Determine the [X, Y] coordinate at the center of the cell enclosing the given text.  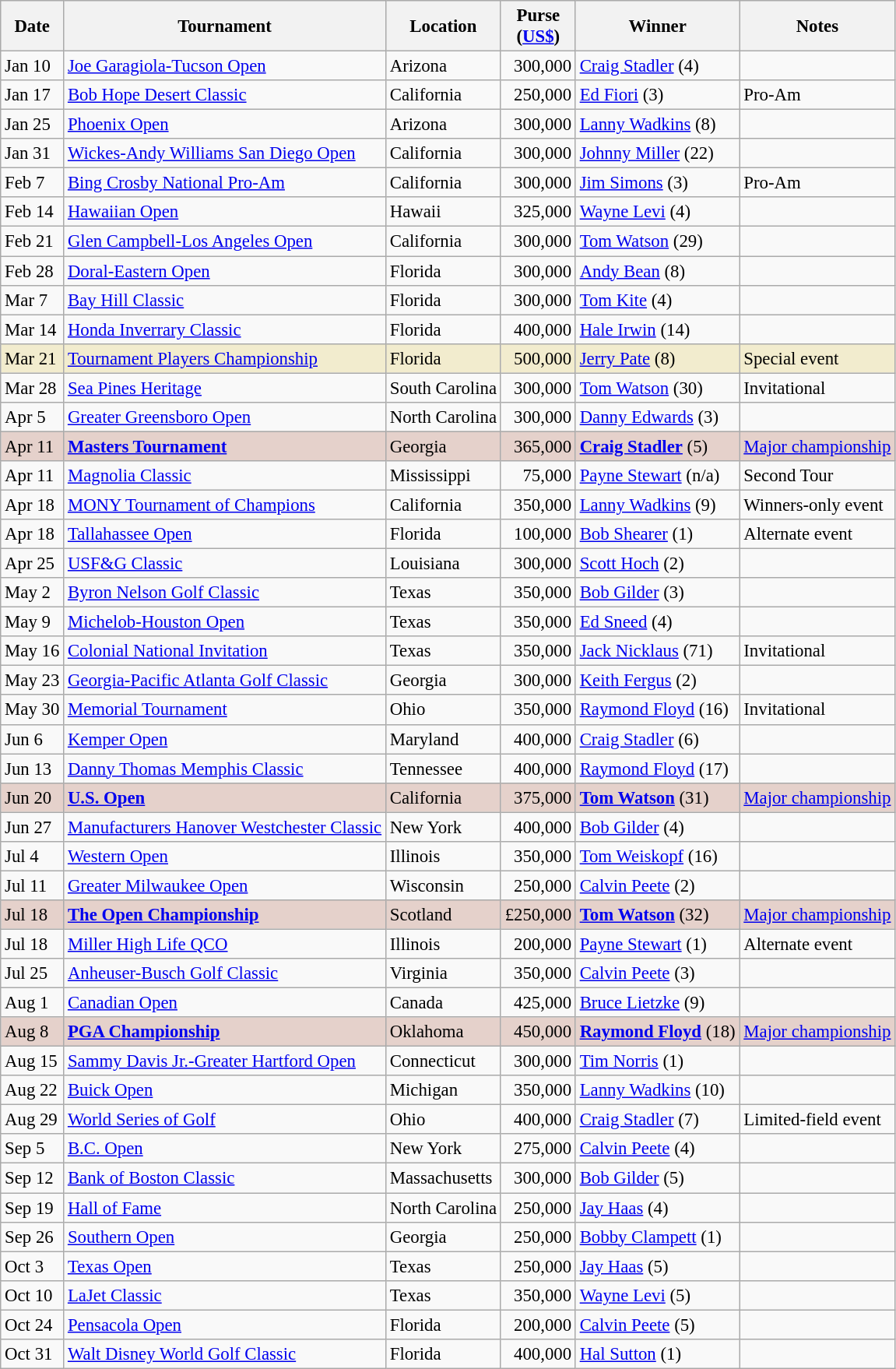
Hall of Fame [225, 1208]
Bob Shearer (1) [657, 534]
Bing Crosby National Pro-Am [225, 183]
Jun 20 [33, 797]
South Carolina [443, 388]
Canadian Open [225, 1003]
Doral-Eastern Open [225, 271]
Bob Gilder (3) [657, 593]
Jay Haas (5) [657, 1266]
Jul 25 [33, 973]
Wayne Levi (4) [657, 213]
Oct 3 [33, 1266]
Massachusetts [443, 1178]
Jan 17 [33, 95]
Honda Inverrary Classic [225, 329]
Michigan [443, 1090]
Virginia [443, 973]
Bruce Lietzke (9) [657, 1003]
Wayne Levi (5) [657, 1295]
Mar 21 [33, 358]
Calvin Peete (2) [657, 885]
Lanny Wadkins (9) [657, 505]
Calvin Peete (5) [657, 1325]
450,000 [538, 1032]
Apr 5 [33, 417]
Notes [817, 26]
MONY Tournament of Champions [225, 505]
Texas Open [225, 1266]
Ed Sneed (4) [657, 622]
Jan 25 [33, 125]
Wisconsin [443, 885]
Jun 13 [33, 769]
Jul 11 [33, 885]
The Open Championship [225, 915]
Raymond Floyd (16) [657, 710]
Southern Open [225, 1237]
Tom Watson (30) [657, 388]
Johnny Miller (22) [657, 153]
B.C. Open [225, 1149]
Oct 10 [33, 1295]
May 9 [33, 622]
Sep 19 [33, 1208]
Feb 21 [33, 241]
Georgia-Pacific Atlanta Golf Classic [225, 681]
Tennessee [443, 769]
Colonial National Invitation [225, 651]
Oklahoma [443, 1032]
Mar 28 [33, 388]
375,000 [538, 797]
Craig Stadler (7) [657, 1120]
Payne Stewart (n/a) [657, 476]
Apr 25 [33, 564]
USF&G Classic [225, 564]
Feb 7 [33, 183]
Canada [443, 1003]
Calvin Peete (3) [657, 973]
Bay Hill Classic [225, 300]
Masters Tournament [225, 446]
Ed Fiori (3) [657, 95]
Winner [657, 26]
Second Tour [817, 476]
Greater Milwaukee Open [225, 885]
Western Open [225, 857]
Craig Stadler (5) [657, 446]
Manufacturers Hanover Westchester Classic [225, 827]
Scott Hoch (2) [657, 564]
Greater Greensboro Open [225, 417]
Sea Pines Heritage [225, 388]
Jim Simons (3) [657, 183]
Andy Bean (8) [657, 271]
Limited-field event [817, 1120]
Bob Hope Desert Classic [225, 95]
275,000 [538, 1149]
Payne Stewart (1) [657, 944]
Location [443, 26]
Calvin Peete (4) [657, 1149]
£250,000 [538, 915]
Aug 1 [33, 1003]
Tournament Players Championship [225, 358]
75,000 [538, 476]
Bobby Clampett (1) [657, 1237]
May 16 [33, 651]
World Series of Golf [225, 1120]
Lanny Wadkins (8) [657, 125]
Winners-only event [817, 505]
Walt Disney World Golf Classic [225, 1354]
Craig Stadler (4) [657, 66]
Mar 14 [33, 329]
Tom Watson (32) [657, 915]
Bank of Boston Classic [225, 1178]
Bob Gilder (4) [657, 827]
Oct 24 [33, 1325]
Louisiana [443, 564]
Bob Gilder (5) [657, 1178]
May 2 [33, 593]
Hawaiian Open [225, 213]
Sep 26 [33, 1237]
Jerry Pate (8) [657, 358]
Scotland [443, 915]
Jul 4 [33, 857]
365,000 [538, 446]
Maryland [443, 739]
Feb 14 [33, 213]
LaJet Classic [225, 1295]
Jay Haas (4) [657, 1208]
U.S. Open [225, 797]
Buick Open [225, 1090]
Jun 27 [33, 827]
Raymond Floyd (17) [657, 769]
Pensacola Open [225, 1325]
Tom Weiskopf (16) [657, 857]
Tournament [225, 26]
Sep 5 [33, 1149]
May 30 [33, 710]
500,000 [538, 358]
Anheuser-Busch Golf Classic [225, 973]
Aug 22 [33, 1090]
Keith Fergus (2) [657, 681]
PGA Championship [225, 1032]
Purse(US$) [538, 26]
Byron Nelson Golf Classic [225, 593]
Phoenix Open [225, 125]
Craig Stadler (6) [657, 739]
Jack Nicklaus (71) [657, 651]
Aug 29 [33, 1120]
Mississippi [443, 476]
Lanny Wadkins (10) [657, 1090]
Kemper Open [225, 739]
Raymond Floyd (18) [657, 1032]
Tallahassee Open [225, 534]
Hale Irwin (14) [657, 329]
325,000 [538, 213]
Wickes-Andy Williams San Diego Open [225, 153]
Memorial Tournament [225, 710]
Danny Thomas Memphis Classic [225, 769]
Hawaii [443, 213]
Aug 8 [33, 1032]
100,000 [538, 534]
425,000 [538, 1003]
Special event [817, 358]
Tom Watson (29) [657, 241]
Date [33, 26]
Jan 31 [33, 153]
Danny Edwards (3) [657, 417]
Magnolia Classic [225, 476]
Feb 28 [33, 271]
Joe Garagiola-Tucson Open [225, 66]
Tom Kite (4) [657, 300]
Mar 7 [33, 300]
Jan 10 [33, 66]
Aug 15 [33, 1061]
Connecticut [443, 1061]
Glen Campbell-Los Angeles Open [225, 241]
Tim Norris (1) [657, 1061]
Hal Sutton (1) [657, 1354]
Oct 31 [33, 1354]
Jun 6 [33, 739]
May 23 [33, 681]
Michelob-Houston Open [225, 622]
Sammy Davis Jr.-Greater Hartford Open [225, 1061]
Sep 12 [33, 1178]
Tom Watson (31) [657, 797]
Miller High Life QCO [225, 944]
